Provide the (x, y) coordinate of the cell's center where the given text is located.  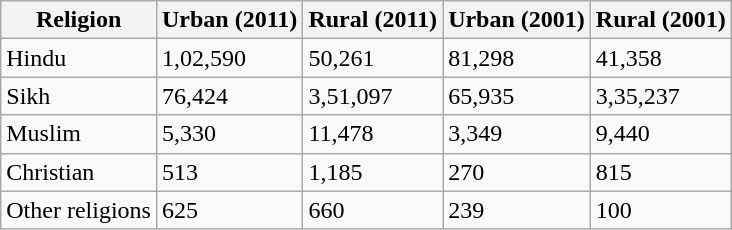
625 (229, 210)
Hindu (79, 58)
Urban (2011) (229, 20)
9,440 (660, 134)
50,261 (373, 58)
Religion (79, 20)
41,358 (660, 58)
81,298 (517, 58)
3,51,097 (373, 96)
Rural (2011) (373, 20)
65,935 (517, 96)
660 (373, 210)
100 (660, 210)
5,330 (229, 134)
Christian (79, 172)
239 (517, 210)
76,424 (229, 96)
1,185 (373, 172)
513 (229, 172)
Sikh (79, 96)
3,35,237 (660, 96)
Other religions (79, 210)
Rural (2001) (660, 20)
1,02,590 (229, 58)
815 (660, 172)
Muslim (79, 134)
11,478 (373, 134)
270 (517, 172)
Urban (2001) (517, 20)
3,349 (517, 134)
